Return (x, y) of the center of cell containing provided text 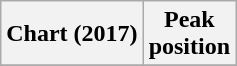
Chart (2017) (72, 34)
Peakposition (189, 34)
